Return [x, y] of the center of cell containing provided text 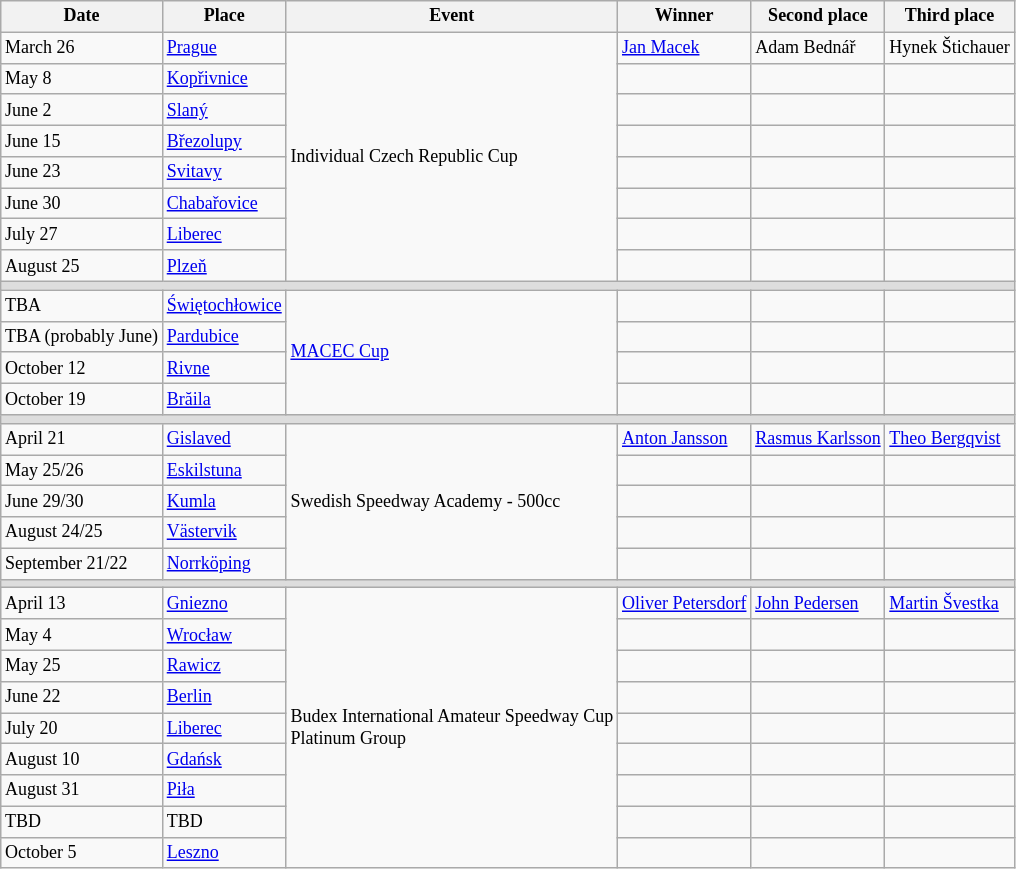
Gdańsk [224, 760]
Second place [818, 16]
Anton Jansson [684, 438]
Svitavy [224, 172]
Leszno [224, 852]
Kopřivnice [224, 78]
Third place [950, 16]
Place [224, 16]
August 10 [82, 760]
July 20 [82, 728]
March 26 [82, 48]
TBA (probably June) [82, 336]
April 13 [82, 604]
Oliver Petersdorf [684, 604]
TBA [82, 306]
June 15 [82, 140]
Chabařovice [224, 204]
Individual Czech Republic Cup [452, 156]
Winner [684, 16]
July 27 [82, 234]
Västervik [224, 532]
Prague [224, 48]
May 4 [82, 634]
Wrocław [224, 634]
Date [82, 16]
June 29/30 [82, 502]
September 21/22 [82, 564]
Gniezno [224, 604]
October 12 [82, 368]
Kumla [224, 502]
Rawicz [224, 666]
Jan Macek [684, 48]
John Pedersen [818, 604]
October 5 [82, 852]
Piła [224, 790]
October 19 [82, 398]
Norrköping [224, 564]
Březolupy [224, 140]
Budex International Amateur Speedway CupPlatinum Group [452, 728]
Event [452, 16]
May 25/26 [82, 470]
April 21 [82, 438]
Martin Švestka [950, 604]
Gislaved [224, 438]
Adam Bednář [818, 48]
Eskilstuna [224, 470]
Hynek Štichauer [950, 48]
Rasmus Karlsson [818, 438]
Brăila [224, 398]
Swedish Speedway Academy - 500cc [452, 501]
Berlin [224, 696]
Rivne [224, 368]
June 2 [82, 110]
June 23 [82, 172]
August 25 [82, 266]
Plzeň [224, 266]
Pardubice [224, 336]
June 30 [82, 204]
May 25 [82, 666]
August 31 [82, 790]
Theo Bergqvist [950, 438]
Świętochłowice [224, 306]
August 24/25 [82, 532]
June 22 [82, 696]
May 8 [82, 78]
MACEC Cup [452, 352]
Slaný [224, 110]
